Determine the (x, y) coordinate at the center of the cell enclosing the given text.  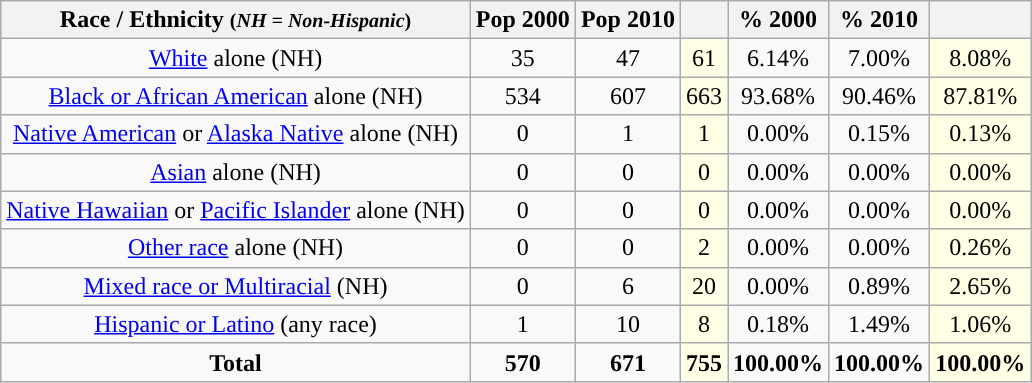
6 (628, 286)
7.00% (880, 58)
Other race alone (NH) (236, 248)
Pop 2000 (522, 20)
White alone (NH) (236, 58)
1.49% (880, 324)
90.46% (880, 96)
671 (628, 362)
0.26% (980, 248)
607 (628, 96)
93.68% (778, 96)
1.06% (980, 324)
Hispanic or Latino (any race) (236, 324)
0.89% (880, 286)
0.18% (778, 324)
8.08% (980, 58)
Total (236, 362)
% 2000 (778, 20)
35 (522, 58)
Black or African American alone (NH) (236, 96)
Mixed race or Multiracial (NH) (236, 286)
2 (704, 248)
0.15% (880, 134)
Race / Ethnicity (NH = Non-Hispanic) (236, 20)
Asian alone (NH) (236, 172)
Native Hawaiian or Pacific Islander alone (NH) (236, 210)
10 (628, 324)
2.65% (980, 286)
8 (704, 324)
0.13% (980, 134)
87.81% (980, 96)
755 (704, 362)
20 (704, 286)
570 (522, 362)
6.14% (778, 58)
61 (704, 58)
Native American or Alaska Native alone (NH) (236, 134)
663 (704, 96)
47 (628, 58)
534 (522, 96)
Pop 2010 (628, 20)
% 2010 (880, 20)
